From the cell containing the given text, extract its center point as (x, y) coordinate. 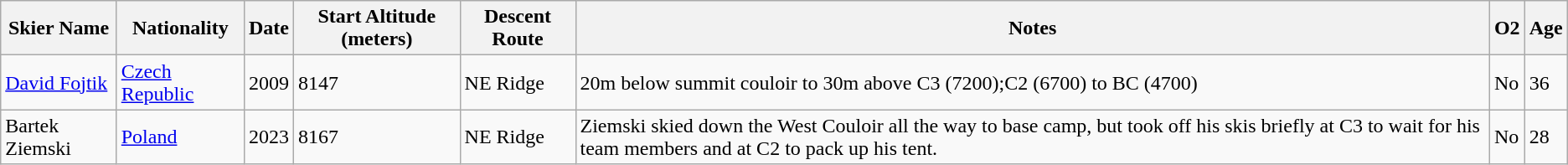
28 (1546, 137)
O2 (1507, 28)
Nationality (180, 28)
Date (268, 28)
Descent Route (518, 28)
Age (1546, 28)
36 (1546, 82)
Poland (180, 137)
Czech Republic (180, 82)
20m below summit couloir to 30m above C3 (7200);C2 (6700) to BC (4700) (1032, 82)
Start Altitude (meters) (377, 28)
8167 (377, 137)
Notes (1032, 28)
8147 (377, 82)
2009 (268, 82)
Skier Name (59, 28)
David Fojtik (59, 82)
Bartek Ziemski (59, 137)
2023 (268, 137)
